From the cell containing the given text, extract its center point as [X, Y] coordinate. 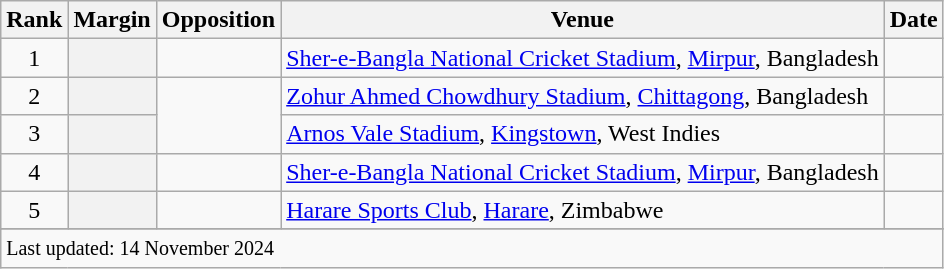
5 [34, 210]
Opposition [218, 20]
Date [914, 20]
Arnos Vale Stadium, Kingstown, West Indies [582, 134]
4 [34, 172]
Margin [112, 20]
Zohur Ahmed Chowdhury Stadium, Chittagong, Bangladesh [582, 96]
Harare Sports Club, Harare, Zimbabwe [582, 210]
2 [34, 96]
3 [34, 134]
1 [34, 58]
Rank [34, 20]
Last updated: 14 November 2024 [472, 248]
Venue [582, 20]
